Find where the given text appears and provide that cell's center as (X, Y) coordinate. 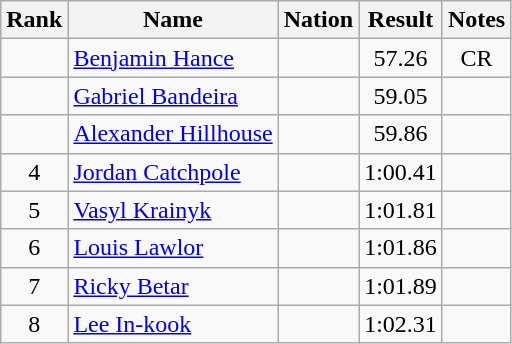
Lee In-kook (173, 324)
Rank (34, 20)
1:00.41 (401, 172)
1:01.86 (401, 248)
Jordan Catchpole (173, 172)
Name (173, 20)
Notes (476, 20)
1:02.31 (401, 324)
6 (34, 248)
Alexander Hillhouse (173, 134)
Nation (318, 20)
Louis Lawlor (173, 248)
1:01.89 (401, 286)
Gabriel Bandeira (173, 96)
57.26 (401, 58)
5 (34, 210)
7 (34, 286)
1:01.81 (401, 210)
Result (401, 20)
59.05 (401, 96)
Vasyl Krainyk (173, 210)
4 (34, 172)
59.86 (401, 134)
Ricky Betar (173, 286)
8 (34, 324)
CR (476, 58)
Benjamin Hance (173, 58)
